From the cell containing the given text, extract its center point as (X, Y) coordinate. 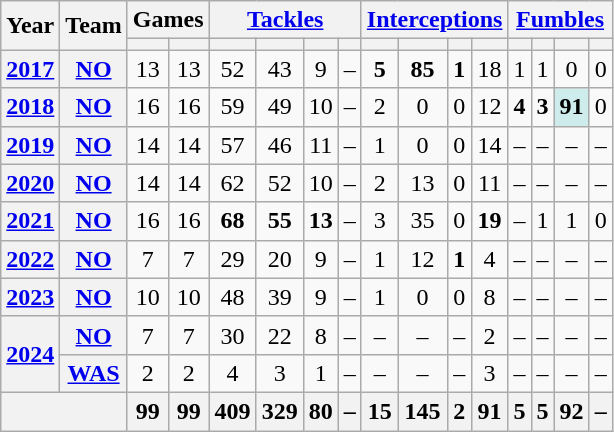
20 (280, 259)
18 (490, 69)
2017 (30, 69)
49 (280, 107)
39 (280, 297)
2018 (30, 107)
2023 (30, 297)
19 (490, 221)
85 (422, 69)
2022 (30, 259)
2019 (30, 145)
Games (168, 20)
2024 (30, 354)
29 (232, 259)
48 (232, 297)
68 (232, 221)
92 (572, 411)
Year (30, 26)
43 (280, 69)
35 (422, 221)
30 (232, 335)
145 (422, 411)
57 (232, 145)
62 (232, 183)
WAS (94, 373)
Tackles (285, 20)
Interceptions (434, 20)
80 (320, 411)
46 (280, 145)
22 (280, 335)
Team (94, 26)
55 (280, 221)
2020 (30, 183)
329 (280, 411)
59 (232, 107)
15 (380, 411)
409 (232, 411)
Fumbles (560, 20)
2021 (30, 221)
